Pinpoint the cell where the given text exists, returning its (x, y) midpoint coordinate. 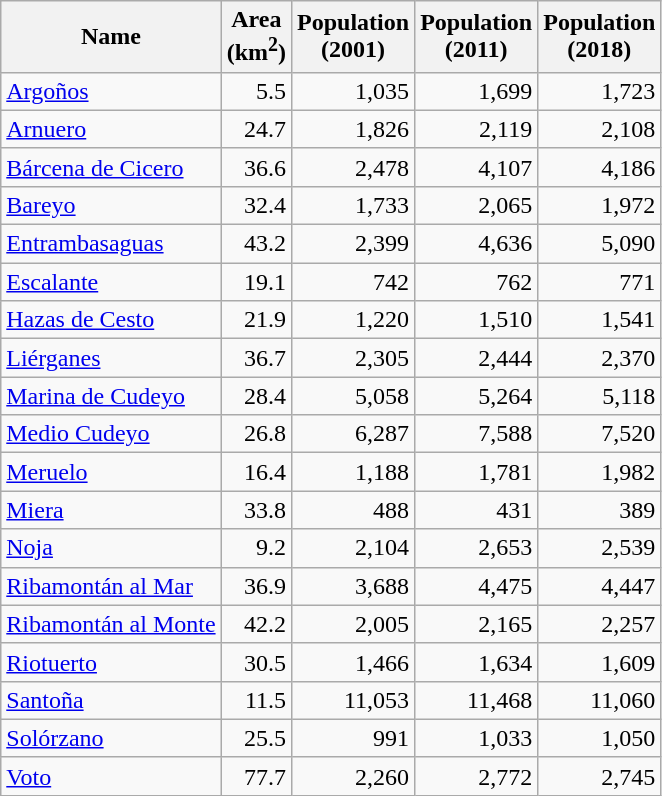
36.6 (256, 167)
2,370 (600, 358)
Bareyo (111, 205)
6,287 (354, 434)
1,733 (354, 205)
2,065 (476, 205)
991 (354, 738)
2,108 (600, 129)
5.5 (256, 91)
1,466 (354, 662)
Population(2018) (600, 37)
4,447 (600, 586)
Entrambasaguas (111, 244)
2,539 (600, 548)
2,165 (476, 624)
762 (476, 282)
4,186 (600, 167)
30.5 (256, 662)
Ribamontán al Mar (111, 586)
2,444 (476, 358)
Ribamontán al Monte (111, 624)
1,050 (600, 738)
3,688 (354, 586)
431 (476, 510)
Meruelo (111, 472)
Arnuero (111, 129)
2,260 (354, 776)
1,510 (476, 320)
389 (600, 510)
25.5 (256, 738)
2,305 (354, 358)
16.4 (256, 472)
1,033 (476, 738)
Area(km2) (256, 37)
9.2 (256, 548)
2,257 (600, 624)
1,035 (354, 91)
36.7 (256, 358)
Name (111, 37)
42.2 (256, 624)
11,468 (476, 700)
1,699 (476, 91)
488 (354, 510)
Noja (111, 548)
2,653 (476, 548)
Liérganes (111, 358)
Hazas de Cesto (111, 320)
Marina de Cudeyo (111, 396)
1,188 (354, 472)
1,982 (600, 472)
5,090 (600, 244)
1,220 (354, 320)
2,772 (476, 776)
7,588 (476, 434)
36.9 (256, 586)
2,119 (476, 129)
2,399 (354, 244)
Bárcena de Cicero (111, 167)
4,107 (476, 167)
Solórzano (111, 738)
32.4 (256, 205)
5,058 (354, 396)
24.7 (256, 129)
1,972 (600, 205)
5,264 (476, 396)
5,118 (600, 396)
1,634 (476, 662)
2,005 (354, 624)
77.7 (256, 776)
Riotuerto (111, 662)
33.8 (256, 510)
7,520 (600, 434)
Population(2001) (354, 37)
771 (600, 282)
11.5 (256, 700)
742 (354, 282)
2,104 (354, 548)
26.8 (256, 434)
2,745 (600, 776)
4,475 (476, 586)
1,723 (600, 91)
2,478 (354, 167)
43.2 (256, 244)
19.1 (256, 282)
1,609 (600, 662)
Miera (111, 510)
28.4 (256, 396)
11,060 (600, 700)
Voto (111, 776)
11,053 (354, 700)
1,781 (476, 472)
Argoños (111, 91)
Escalante (111, 282)
4,636 (476, 244)
Medio Cudeyo (111, 434)
Santoña (111, 700)
Population(2011) (476, 37)
21.9 (256, 320)
1,541 (600, 320)
1,826 (354, 129)
